Scan for the cell matching the given text and deliver its (x, y) coordinate at center. 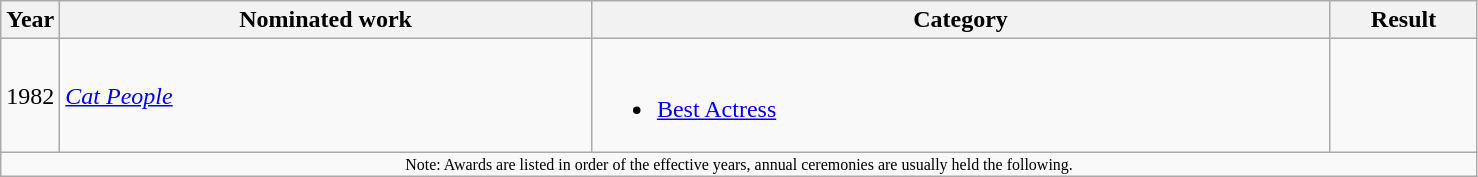
Nominated work (326, 20)
1982 (30, 96)
Cat People (326, 96)
Category (960, 20)
Best Actress (960, 96)
Year (30, 20)
Result (1404, 20)
Note: Awards are listed in order of the effective years, annual ceremonies are usually held the following. (740, 164)
